Identify which cell holds the provided text, then report its (x, y) central coordinate. 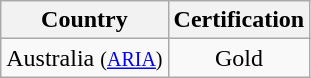
Australia (ARIA) (84, 58)
Gold (239, 58)
Country (84, 20)
Certification (239, 20)
